Return [x, y] of the center of cell containing provided text 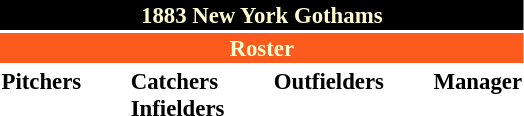
Roster [262, 48]
1883 New York Gothams [262, 15]
